Scan for the cell matching the given text and deliver its (x, y) coordinate at center. 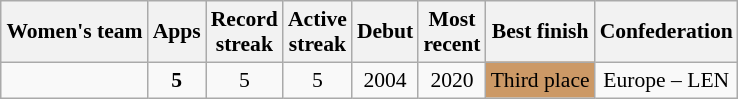
Third place (540, 80)
Best finish (540, 32)
2004 (386, 80)
Mostrecent (452, 32)
2020 (452, 80)
Europe – LEN (666, 80)
Activestreak (318, 32)
Debut (386, 32)
Apps (177, 32)
Confederation (666, 32)
Women's team (74, 32)
Recordstreak (244, 32)
